Output the [X, Y] coordinate of the center of the cell containing the given text.  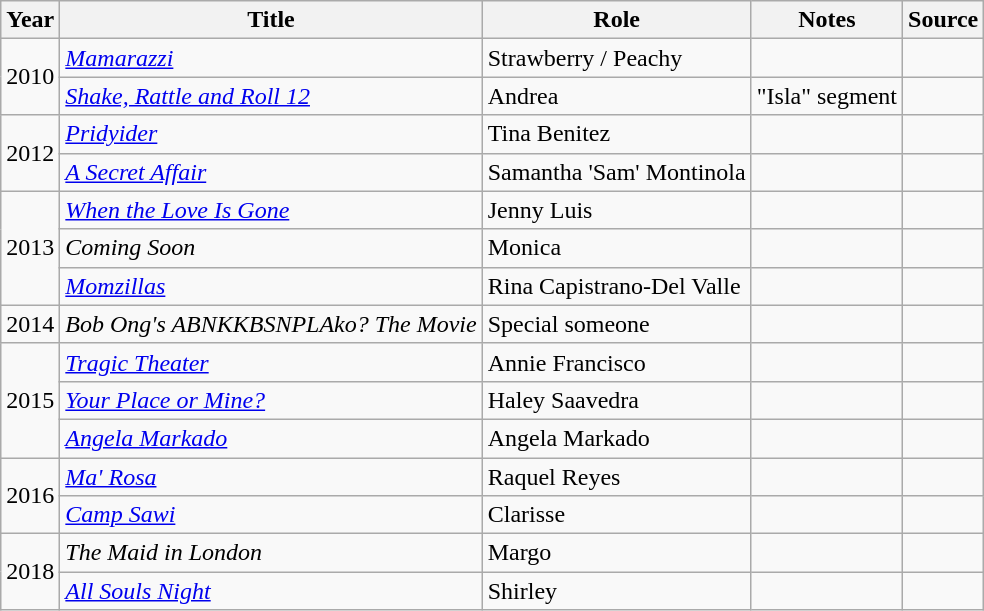
The Maid in London [271, 553]
2016 [30, 496]
Momzillas [271, 286]
Tragic Theater [271, 362]
Camp Sawi [271, 515]
A Secret Affair [271, 172]
Clarisse [616, 515]
Samantha 'Sam' Montinola [616, 172]
Monica [616, 248]
2015 [30, 400]
All Souls Night [271, 591]
Shake, Rattle and Roll 12 [271, 96]
Haley Saavedra [616, 400]
Pridyider [271, 134]
Andrea [616, 96]
Tina Benitez [616, 134]
Margo [616, 553]
Bob Ong's ABNKKBSNPLAko? The Movie [271, 324]
Coming Soon [271, 248]
2013 [30, 248]
Ma' Rosa [271, 477]
Source [944, 20]
Shirley [616, 591]
Rina Capistrano-Del Valle [616, 286]
Mamarazzi [271, 58]
Title [271, 20]
Notes [826, 20]
2014 [30, 324]
2010 [30, 77]
"Isla" segment [826, 96]
Special someone [616, 324]
Raquel Reyes [616, 477]
When the Love Is Gone [271, 210]
2012 [30, 153]
Role [616, 20]
Your Place or Mine? [271, 400]
Year [30, 20]
Strawberry / Peachy [616, 58]
Jenny Luis [616, 210]
Annie Francisco [616, 362]
2018 [30, 572]
